Identify which cell holds the provided text, then report its (X, Y) central coordinate. 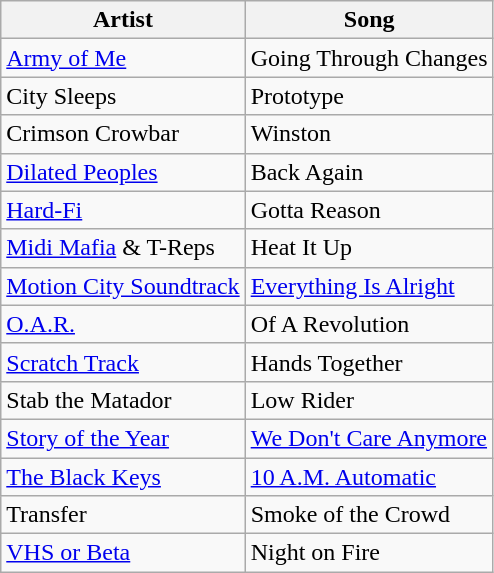
City Sleeps (123, 96)
Midi Mafia & T-Reps (123, 248)
VHS or Beta (123, 553)
Everything Is Alright (369, 286)
Winston (369, 134)
Going Through Changes (369, 58)
Back Again (369, 172)
Prototype (369, 96)
Dilated Peoples (123, 172)
Smoke of the Crowd (369, 515)
Of A Revolution (369, 324)
10 A.M. Automatic (369, 477)
Gotta Reason (369, 210)
The Black Keys (123, 477)
Story of the Year (123, 438)
Scratch Track (123, 362)
O.A.R. (123, 324)
Artist (123, 20)
Transfer (123, 515)
Stab the Matador (123, 400)
Hard-Fi (123, 210)
Crimson Crowbar (123, 134)
Song (369, 20)
Heat It Up (369, 248)
We Don't Care Anymore (369, 438)
Hands Together (369, 362)
Night on Fire (369, 553)
Army of Me (123, 58)
Low Rider (369, 400)
Motion City Soundtrack (123, 286)
